For the text-containing cell, return its midpoint in (x, y) coordinate format. 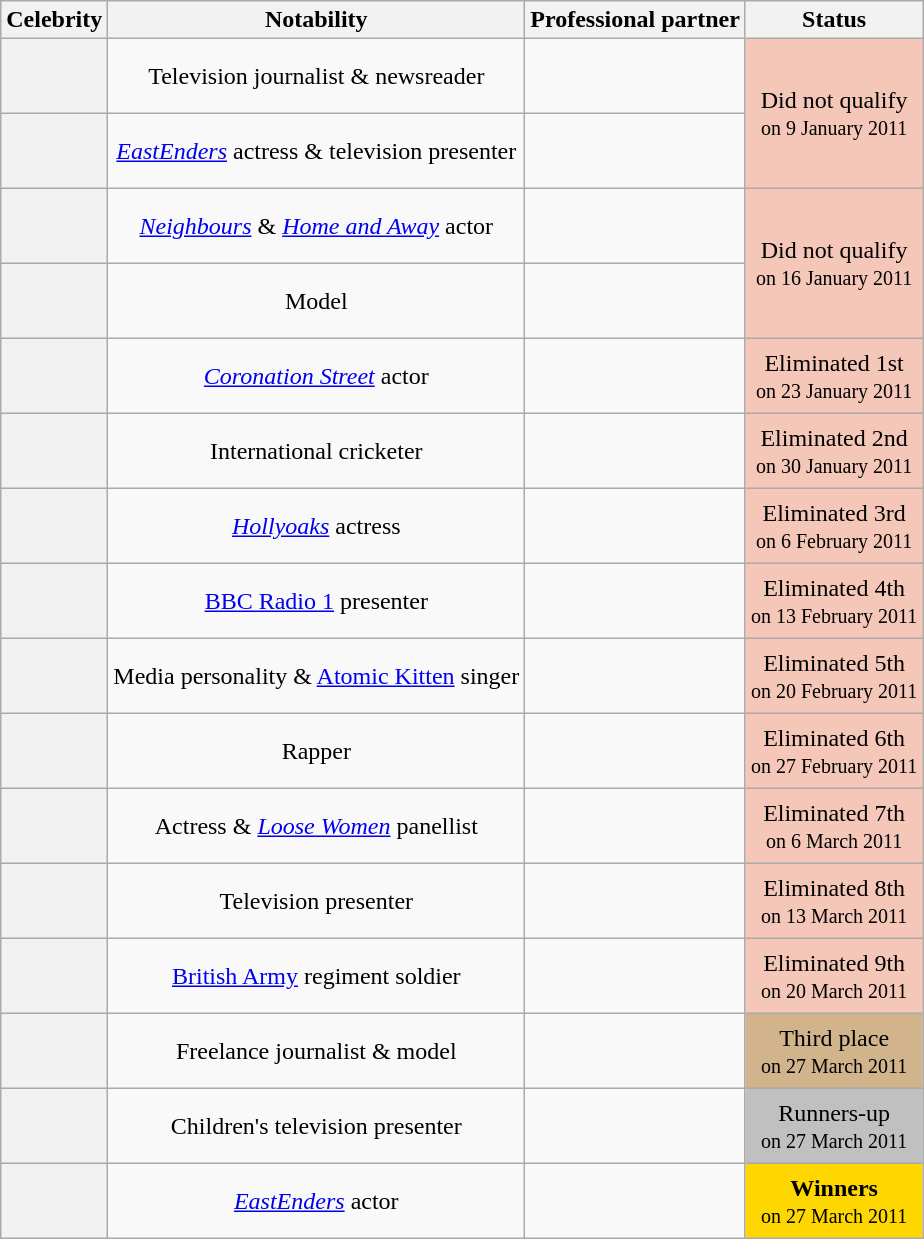
Children's television presenter (316, 1126)
Media personality & Atomic Kitten singer (316, 676)
Professional partner (636, 20)
EastEnders actor (316, 1202)
Eliminated 1ston 23 January 2011 (834, 376)
Freelance journalist & model (316, 1052)
BBC Radio 1 presenter (316, 602)
Television presenter (316, 902)
Eliminated 7thon 6 March 2011 (834, 826)
Eliminated 4thon 13 February 2011 (834, 602)
Eliminated 2ndon 30 January 2011 (834, 452)
EastEnders actress & television presenter (316, 152)
Eliminated 5thon 20 February 2011 (834, 676)
Did not qualifyon 16 January 2011 (834, 264)
Actress & Loose Women panellist (316, 826)
Third placeon 27 March 2011 (834, 1052)
Status (834, 20)
Eliminated 6thon 27 February 2011 (834, 752)
Celebrity (54, 20)
Hollyoaks actress (316, 526)
Eliminated 9thon 20 March 2011 (834, 976)
Winnerson 27 March 2011 (834, 1202)
Runners-upon 27 March 2011 (834, 1126)
Did not qualifyon 9 January 2011 (834, 114)
Notability (316, 20)
Model (316, 302)
British Army regiment soldier (316, 976)
Neighbours & Home and Away actor (316, 226)
Eliminated 3rdon 6 February 2011 (834, 526)
International cricketer (316, 452)
Coronation Street actor (316, 376)
Eliminated 8thon 13 March 2011 (834, 902)
Rapper (316, 752)
Television journalist & newsreader (316, 76)
